Detect which cell encompasses the target text, then output its [x, y] center coordinate. 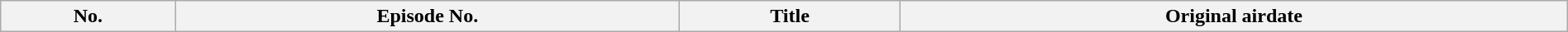
Original airdate [1234, 16]
No. [88, 16]
Episode No. [427, 16]
Title [791, 16]
